Output the [X, Y] coordinate of the center of the cell containing the given text.  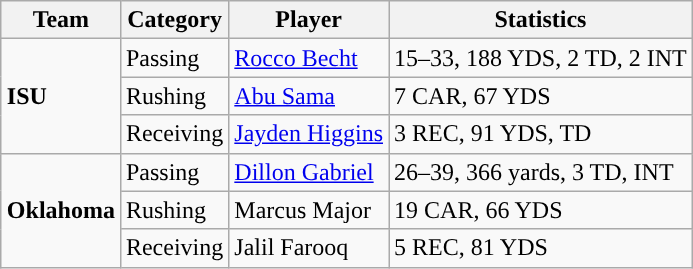
Jayden Higgins [309, 134]
Rocco Becht [309, 58]
Marcus Major [309, 210]
Statistics [541, 20]
Abu Sama [309, 96]
15–33, 188 YDS, 2 TD, 2 INT [541, 58]
3 REC, 91 YDS, TD [541, 134]
Team [60, 20]
7 CAR, 67 YDS [541, 96]
Dillon Gabriel [309, 172]
Oklahoma [60, 210]
26–39, 366 yards, 3 TD, INT [541, 172]
Player [309, 20]
Category [174, 20]
5 REC, 81 YDS [541, 248]
Jalil Farooq [309, 248]
19 CAR, 66 YDS [541, 210]
ISU [60, 96]
